Detect which cell encompasses the target text, then output its [x, y] center coordinate. 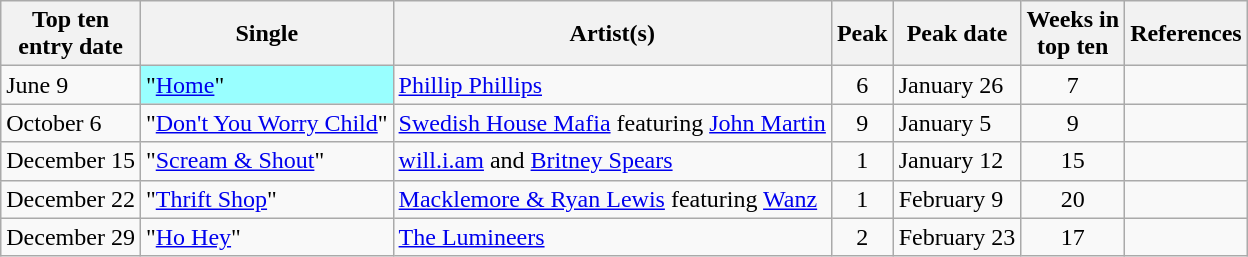
2 [862, 237]
October 6 [71, 123]
Single [266, 34]
will.i.am and Britney Spears [612, 161]
"Ho Hey" [266, 237]
6 [862, 85]
20 [1073, 199]
17 [1073, 237]
February 23 [957, 237]
December 15 [71, 161]
January 26 [957, 85]
References [1186, 34]
February 9 [957, 199]
7 [1073, 85]
The Lumineers [612, 237]
Weeks intop ten [1073, 34]
Artist(s) [612, 34]
"Home" [266, 85]
"Scream & Shout" [266, 161]
15 [1073, 161]
"Don't You Worry Child" [266, 123]
Top tenentry date [71, 34]
January 5 [957, 123]
Swedish House Mafia featuring John Martin [612, 123]
January 12 [957, 161]
"Thrift Shop" [266, 199]
June 9 [71, 85]
Macklemore & Ryan Lewis featuring Wanz [612, 199]
Peak [862, 34]
December 29 [71, 237]
Peak date [957, 34]
Phillip Phillips [612, 85]
December 22 [71, 199]
